Identify which cell holds the provided text, then report its [x, y] central coordinate. 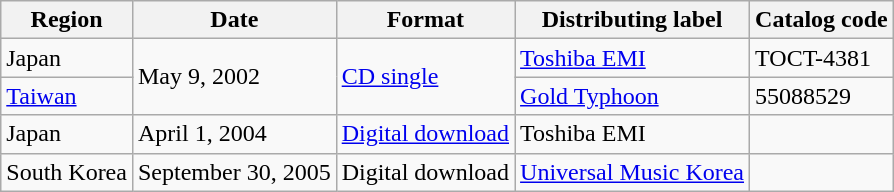
South Korea [67, 172]
Date [234, 20]
Gold Typhoon [632, 96]
CD single [425, 77]
Distributing label [632, 20]
TOCT-4381 [822, 58]
September 30, 2005 [234, 172]
May 9, 2002 [234, 77]
Catalog code [822, 20]
55088529 [822, 96]
April 1, 2004 [234, 134]
Taiwan [67, 96]
Region [67, 20]
Format [425, 20]
Universal Music Korea [632, 172]
